Locate the cell with the specified text and output its [X, Y] center coordinate. 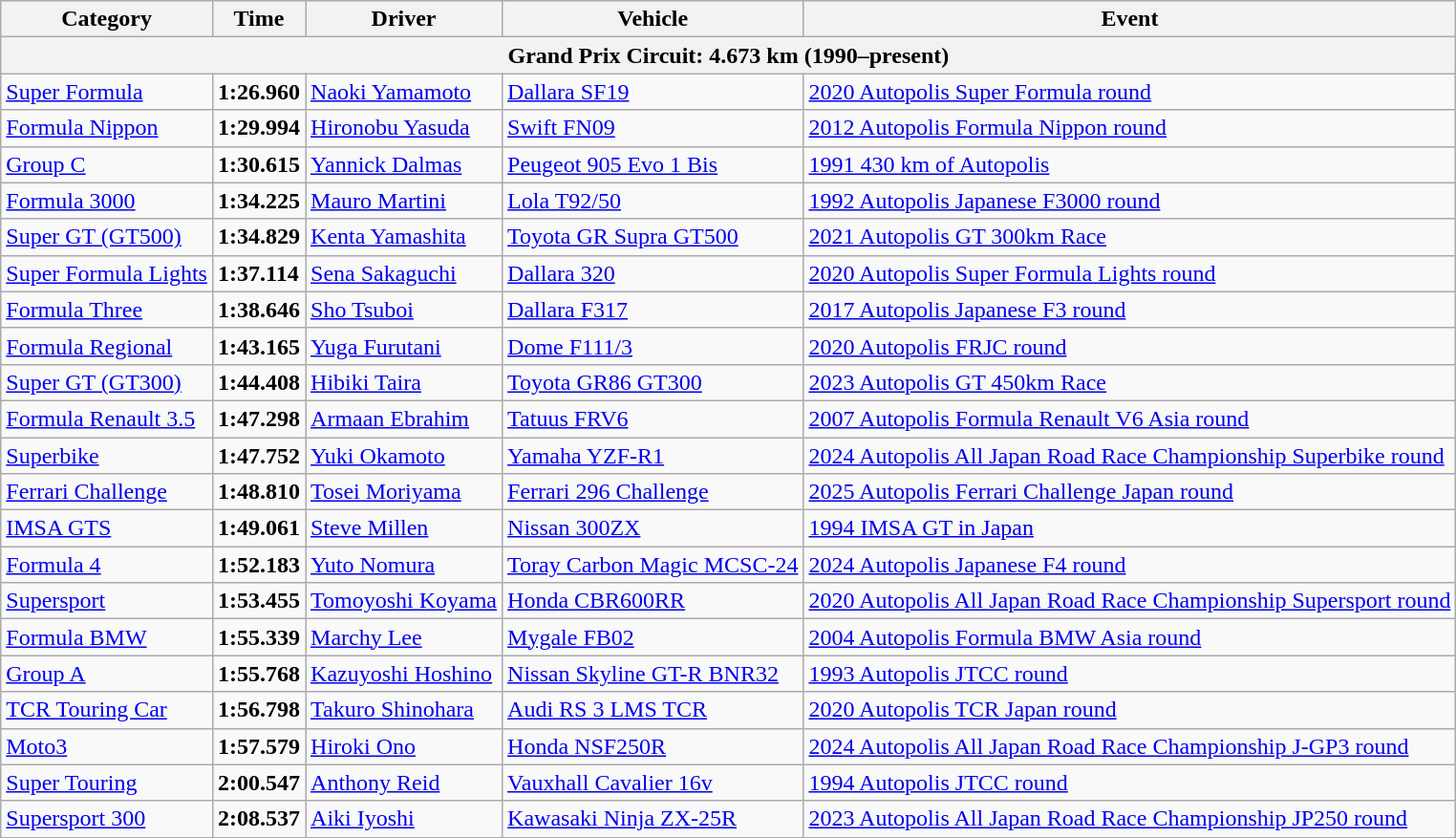
Lola T92/50 [653, 201]
2020 Autopolis Super Formula Lights round [1129, 273]
Armaan Ebrahim [404, 419]
1:57.579 [258, 746]
1:55.339 [258, 637]
1:53.455 [258, 601]
Kenta Yamashita [404, 237]
1993 Autopolis JTCC round [1129, 674]
Dallara SF19 [653, 92]
Dallara 320 [653, 273]
1:30.615 [258, 164]
Tatuus FRV6 [653, 419]
2025 Autopolis Ferrari Challenge Japan round [1129, 492]
2:00.547 [258, 783]
1:49.061 [258, 528]
1994 IMSA GT in Japan [1129, 528]
Hiroki Ono [404, 746]
Nissan 300ZX [653, 528]
1:34.225 [258, 201]
Super Formula Lights [107, 273]
Takuro Shinohara [404, 710]
1:26.960 [258, 92]
Sho Tsuboi [404, 310]
2024 Autopolis Japanese F4 round [1129, 565]
Group C [107, 164]
Anthony Reid [404, 783]
Dome F111/3 [653, 346]
Toray Carbon Magic MCSC-24 [653, 565]
2020 Autopolis FRJC round [1129, 346]
Driver [404, 19]
Time [258, 19]
2023 Autopolis All Japan Road Race Championship JP250 round [1129, 819]
Vehicle [653, 19]
1:43.165 [258, 346]
Tosei Moriyama [404, 492]
1:55.768 [258, 674]
IMSA GTS [107, 528]
Yamaha YZF-R1 [653, 456]
2:08.537 [258, 819]
2023 Autopolis GT 450km Race [1129, 382]
1:47.298 [258, 419]
Nissan Skyline GT-R BNR32 [653, 674]
Mauro Martini [404, 201]
2017 Autopolis Japanese F3 round [1129, 310]
2020 Autopolis Super Formula round [1129, 92]
Toyota GR86 GT300 [653, 382]
Dallara F317 [653, 310]
Yuki Okamoto [404, 456]
Super GT (GT500) [107, 237]
1:56.798 [258, 710]
Naoki Yamamoto [404, 92]
Super Touring [107, 783]
Tomoyoshi Koyama [404, 601]
Super Formula [107, 92]
Super GT (GT300) [107, 382]
Supersport 300 [107, 819]
1:29.994 [258, 128]
Kazuyoshi Hoshino [404, 674]
Mygale FB02 [653, 637]
1992 Autopolis Japanese F3000 round [1129, 201]
Formula 4 [107, 565]
Yannick Dalmas [404, 164]
Honda CBR600RR [653, 601]
Audi RS 3 LMS TCR [653, 710]
Supersport [107, 601]
2020 Autopolis TCR Japan round [1129, 710]
Aiki Iyoshi [404, 819]
1:52.183 [258, 565]
Kawasaki Ninja ZX-25R [653, 819]
Swift FN09 [653, 128]
Formula Regional [107, 346]
Toyota GR Supra GT500 [653, 237]
Group A [107, 674]
1:38.646 [258, 310]
2024 Autopolis All Japan Road Race Championship J-GP3 round [1129, 746]
2004 Autopolis Formula BMW Asia round [1129, 637]
Formula Renault 3.5 [107, 419]
Marchy Lee [404, 637]
2021 Autopolis GT 300km Race [1129, 237]
1991 430 km of Autopolis [1129, 164]
Category [107, 19]
1994 Autopolis JTCC round [1129, 783]
Sena Sakaguchi [404, 273]
Event [1129, 19]
Peugeot 905 Evo 1 Bis [653, 164]
1:37.114 [258, 273]
Grand Prix Circuit: 4.673 km (1990–present) [728, 55]
Yuto Nomura [404, 565]
Superbike [107, 456]
2024 Autopolis All Japan Road Race Championship Superbike round [1129, 456]
Ferrari 296 Challenge [653, 492]
Formula Nippon [107, 128]
Vauxhall Cavalier 16v [653, 783]
1:47.752 [258, 456]
Ferrari Challenge [107, 492]
2007 Autopolis Formula Renault V6 Asia round [1129, 419]
Hibiki Taira [404, 382]
1:48.810 [258, 492]
Moto3 [107, 746]
Steve Millen [404, 528]
1:44.408 [258, 382]
Formula Three [107, 310]
Hironobu Yasuda [404, 128]
Honda NSF250R [653, 746]
2012 Autopolis Formula Nippon round [1129, 128]
Formula 3000 [107, 201]
Yuga Furutani [404, 346]
Formula BMW [107, 637]
TCR Touring Car [107, 710]
1:34.829 [258, 237]
2020 Autopolis All Japan Road Race Championship Supersport round [1129, 601]
